Capture the cell that displays the provided text and extract its [x, y] central coordinate. 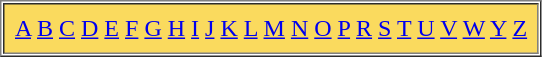
A B C D E F G H I J K L M N O P R S T U V W Y Z [271, 28]
